Detect which cell encompasses the target text, then output its [X, Y] center coordinate. 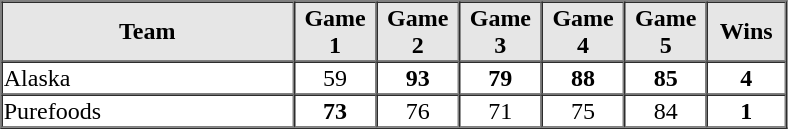
Game 3 [500, 32]
Game 5 [666, 32]
Game 2 [418, 32]
85 [666, 78]
59 [336, 78]
Game 4 [584, 32]
79 [500, 78]
Alaska [148, 78]
84 [666, 110]
4 [746, 78]
Game 1 [336, 32]
88 [584, 78]
75 [584, 110]
71 [500, 110]
Purefoods [148, 110]
1 [746, 110]
73 [336, 110]
93 [418, 78]
76 [418, 110]
Team [148, 32]
Wins [746, 32]
